Locate the cell with the specified text and output its [X, Y] center coordinate. 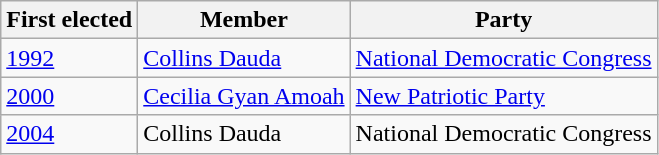
Cecilia Gyan Amoah [244, 96]
2000 [70, 96]
Member [244, 20]
New Patriotic Party [504, 96]
2004 [70, 134]
1992 [70, 58]
First elected [70, 20]
Party [504, 20]
